Locate the cell with the specified text and output its [x, y] center coordinate. 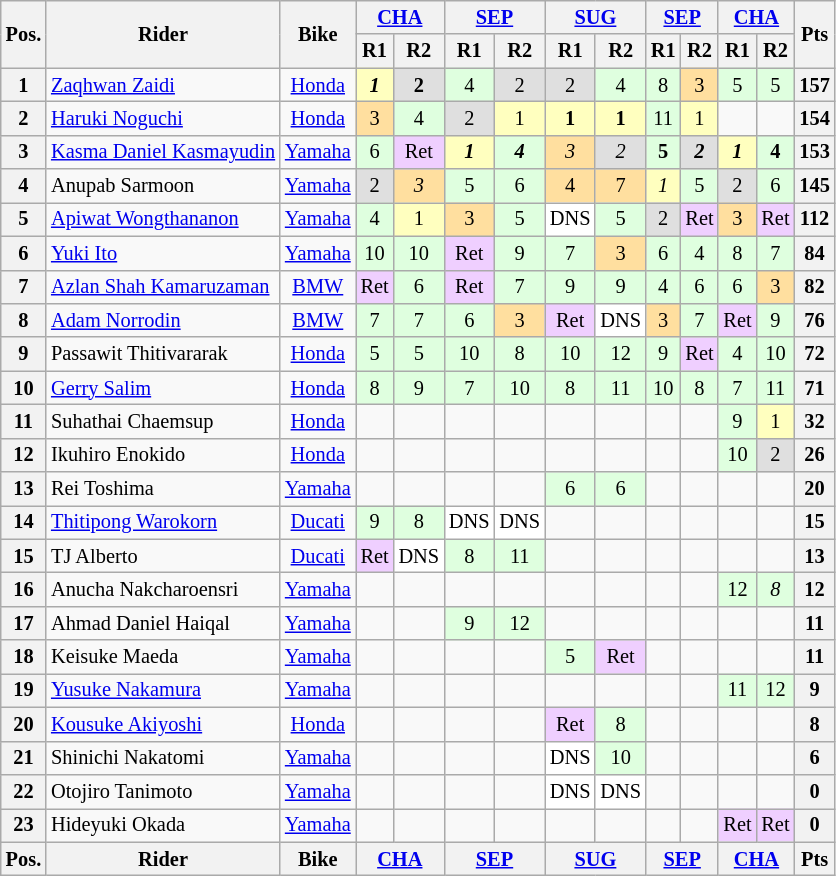
17 [24, 623]
Anupab Sarmoon [163, 186]
22 [24, 791]
153 [814, 152]
Thitipong Warokorn [163, 522]
154 [814, 118]
112 [814, 219]
Gerry Salim [163, 388]
14 [24, 522]
145 [814, 186]
157 [814, 85]
Ikuhiro Enokido [163, 455]
Kousuke Akiyoshi [163, 724]
16 [24, 589]
26 [814, 455]
Azlan Shah Kamaruzaman [163, 287]
Zaqhwan Zaidi [163, 85]
23 [24, 825]
71 [814, 388]
84 [814, 253]
Haruki Noguchi [163, 118]
Ahmad Daniel Haiqal [163, 623]
21 [24, 758]
76 [814, 320]
Anucha Nakcharoensri [163, 589]
Otojiro Tanimoto [163, 791]
Hideyuki Okada [163, 825]
32 [814, 421]
Keisuke Maeda [163, 657]
Shinichi Nakatomi [163, 758]
Suhathai Chaemsup [163, 421]
TJ Alberto [163, 556]
Apiwat Wongthananon [163, 219]
82 [814, 287]
72 [814, 354]
19 [24, 690]
Passawit Thitivararak [163, 354]
Adam Norrodin [163, 320]
Rei Toshima [163, 489]
Yusuke Nakamura [163, 690]
Yuki Ito [163, 253]
18 [24, 657]
Kasma Daniel Kasmayudin [163, 152]
